Find where the given text appears and provide that cell's center as (X, Y) coordinate. 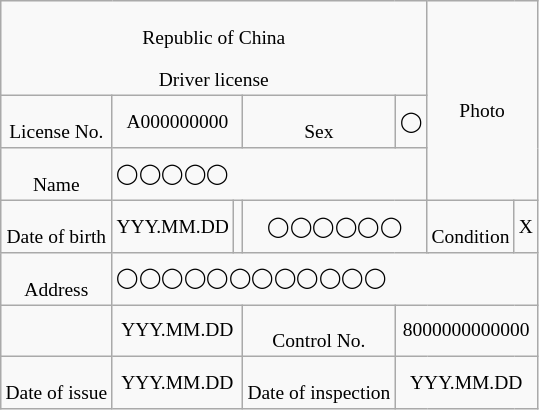
Date of birth (56, 226)
◯◯◯◯◯◯◯◯◯◯◯◯ (325, 278)
Control No. (319, 330)
X (526, 226)
Date of inspection (319, 383)
Sex (319, 122)
Photo (482, 100)
Address (56, 278)
Date of issue (56, 383)
Condition (470, 226)
◯ (411, 122)
◯◯◯◯◯◯ (335, 226)
8000000000000 (466, 330)
Name (56, 174)
Republic of ChinaDriver license (214, 48)
◯◯◯◯◯ (270, 174)
License No. (56, 122)
A000000000 (178, 122)
